Capture the cell that displays the provided text and extract its [X, Y] central coordinate. 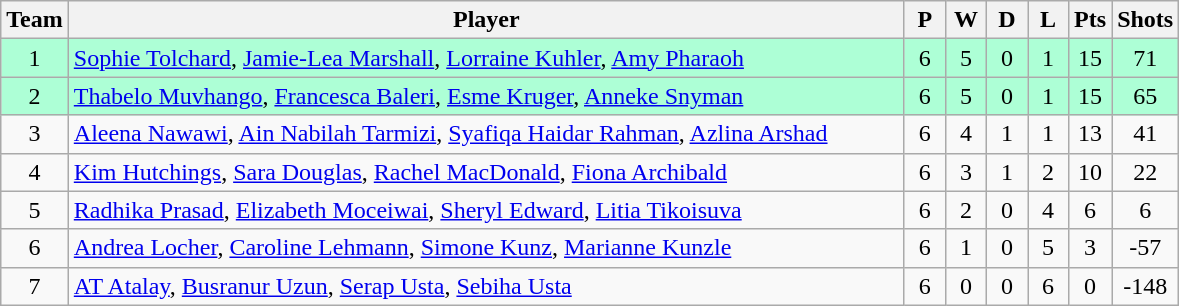
13 [1090, 134]
41 [1146, 134]
65 [1146, 96]
Andrea Locher, Caroline Lehmann, Simone Kunz, Marianne Kunzle [486, 248]
D [1006, 20]
L [1048, 20]
Shots [1146, 20]
W [966, 20]
10 [1090, 172]
AT Atalay, Busranur Uzun, Serap Usta, Sebiha Usta [486, 286]
Radhika Prasad, Elizabeth Moceiwai, Sheryl Edward, Litia Tikoisuva [486, 210]
Team [35, 20]
Kim Hutchings, Sara Douglas, Rachel MacDonald, Fiona Archibald [486, 172]
P [924, 20]
Sophie Tolchard, Jamie-Lea Marshall, Lorraine Kuhler, Amy Pharaoh [486, 58]
Thabelo Muvhango, Francesca Baleri, Esme Kruger, Anneke Snyman [486, 96]
Player [486, 20]
71 [1146, 58]
Pts [1090, 20]
Aleena Nawawi, Ain Nabilah Tarmizi, Syafiqa Haidar Rahman, Azlina Arshad [486, 134]
7 [35, 286]
-57 [1146, 248]
22 [1146, 172]
-148 [1146, 286]
